Identify which cell holds the provided text, then report its (X, Y) central coordinate. 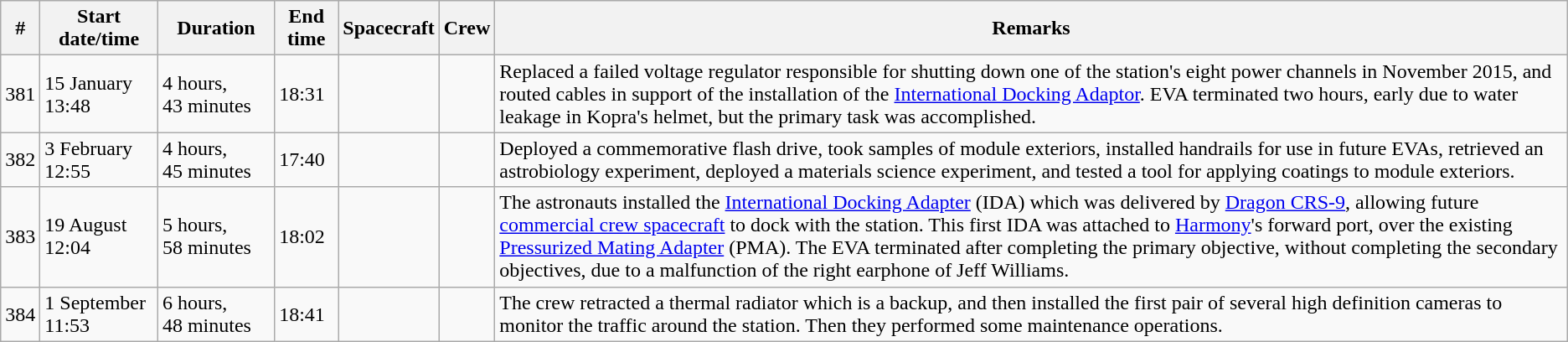
17:40 (307, 159)
4 hours, 43 minutes (216, 94)
384 (20, 313)
5 hours, 58 minutes (216, 236)
1 September11:53 (99, 313)
383 (20, 236)
Duration (216, 28)
End time (307, 28)
6 hours, 48 minutes (216, 313)
Crew (467, 28)
Remarks (1031, 28)
18:41 (307, 313)
19 August12:04 (99, 236)
4 hours, 45 minutes (216, 159)
Spacecraft (389, 28)
381 (20, 94)
18:02 (307, 236)
15 January13:48 (99, 94)
Start date/time (99, 28)
18:31 (307, 94)
3 February12:55 (99, 159)
# (20, 28)
382 (20, 159)
